Return the [x, y] coordinate for the center point of the cell that contains the specified text.  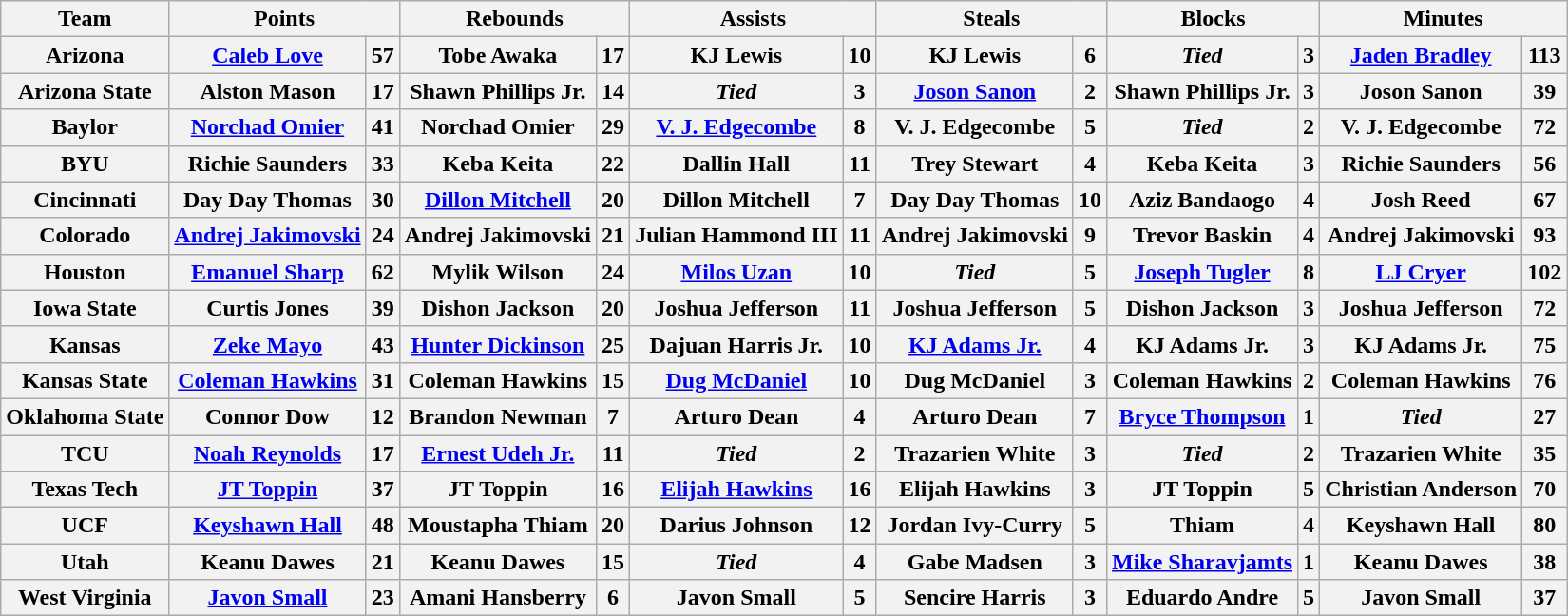
Zeke Mayo [268, 344]
Ernest Udeh Jr. [498, 453]
14 [614, 91]
Assists [754, 19]
Steals [991, 19]
Kansas State [86, 380]
Sencire Harris [975, 598]
Utah [86, 562]
Jaden Bradley [1422, 55]
TCU [86, 453]
West Virginia [86, 598]
Darius Johnson [736, 526]
Minutes [1444, 19]
Aziz Bandaogo [1203, 200]
Trey Stewart [975, 164]
LJ Cryer [1422, 272]
Caleb Love [268, 55]
BYU [86, 164]
Milos Uzan [736, 272]
9 [1089, 236]
Cincinnati [86, 200]
33 [382, 164]
27 [1545, 416]
76 [1545, 380]
56 [1545, 164]
23 [382, 598]
43 [382, 344]
Eduardo Andre [1203, 598]
Arizona [86, 55]
67 [1545, 200]
25 [614, 344]
30 [382, 200]
31 [382, 380]
Kansas [86, 344]
Connor Dow [268, 416]
80 [1545, 526]
Colorado [86, 236]
Mylik Wilson [498, 272]
41 [382, 127]
22 [614, 164]
Trevor Baskin [1203, 236]
38 [1545, 562]
Baylor [86, 127]
Christian Anderson [1422, 490]
Noah Reynolds [268, 453]
Points [284, 19]
Julian Hammond III [736, 236]
Tobe Awaka [498, 55]
Thiam [1203, 526]
Emanuel Sharp [268, 272]
Dallin Hall [736, 164]
70 [1545, 490]
75 [1545, 344]
Alston Mason [268, 91]
102 [1545, 272]
Gabe Madsen [975, 562]
Moustapha Thiam [498, 526]
Amani Hansberry [498, 598]
Team [86, 19]
Texas Tech [86, 490]
Hunter Dickinson [498, 344]
UCF [86, 526]
Blocks [1214, 19]
Rebounds [514, 19]
62 [382, 272]
35 [1545, 453]
Jordan Ivy-Curry [975, 526]
Oklahoma State [86, 416]
Dajuan Harris Jr. [736, 344]
Josh Reed [1422, 200]
Houston [86, 272]
Iowa State [86, 308]
Joseph Tugler [1203, 272]
Mike Sharavjamts [1203, 562]
113 [1545, 55]
93 [1545, 236]
Bryce Thompson [1203, 416]
29 [614, 127]
57 [382, 55]
Curtis Jones [268, 308]
48 [382, 526]
Brandon Newman [498, 416]
Arizona State [86, 91]
